Extract the [X, Y] coordinate from the center of the cell holding the provided text.  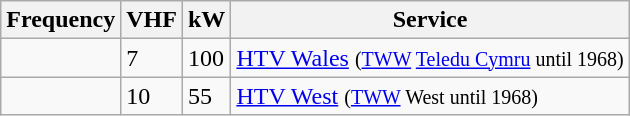
55 [206, 96]
Frequency [61, 20]
HTV Wales (TWW Teledu Cymru until 1968) [430, 58]
VHF [152, 20]
100 [206, 58]
kW [206, 20]
7 [152, 58]
Service [430, 20]
10 [152, 96]
HTV West (TWW West until 1968) [430, 96]
